Determine the [X, Y] coordinate at the center of the cell enclosing the given text.  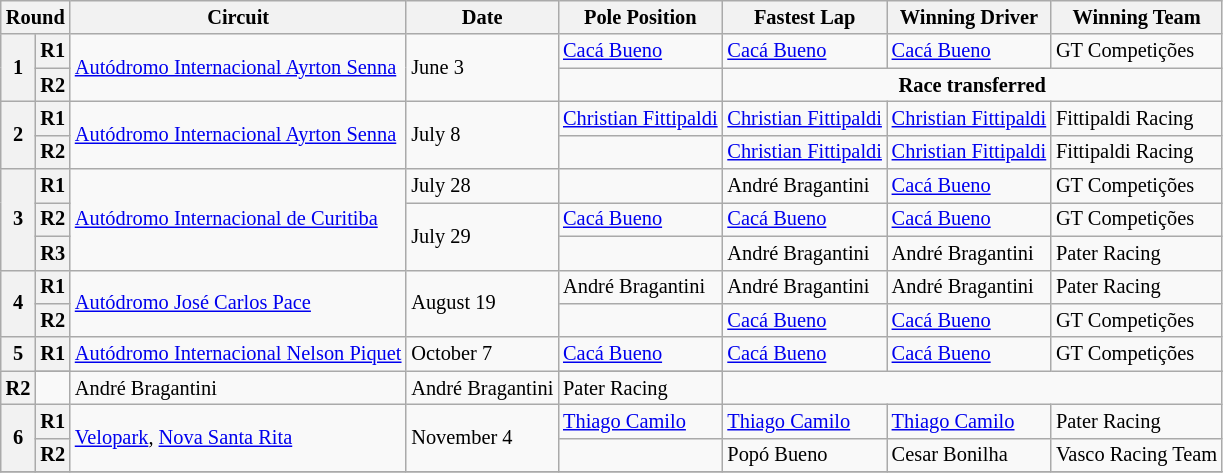
August 19 [482, 304]
5 [18, 354]
1 [18, 68]
Fastest Lap [804, 17]
Autódromo Internacional Nelson Piquet [238, 354]
July 8 [482, 134]
November 4 [482, 438]
Autódromo Internacional de Curitiba [238, 220]
Velopark, Nova Santa Rita [238, 438]
July 29 [482, 236]
June 3 [482, 68]
6 [18, 438]
R3 [52, 253]
Pole Position [640, 17]
Winning Driver [969, 17]
4 [18, 304]
3 [18, 220]
Vasco Racing Team [1136, 455]
Circuit [238, 17]
July 28 [482, 186]
2 [18, 134]
Popó Bueno [804, 455]
Autódromo José Carlos Pace [238, 304]
Cesar Bonilha [969, 455]
October 7 [482, 354]
Winning Team [1136, 17]
Date [482, 17]
Round [36, 17]
Race transferred [972, 85]
